Extract the [X, Y] coordinate from the center of the cell holding the provided text.  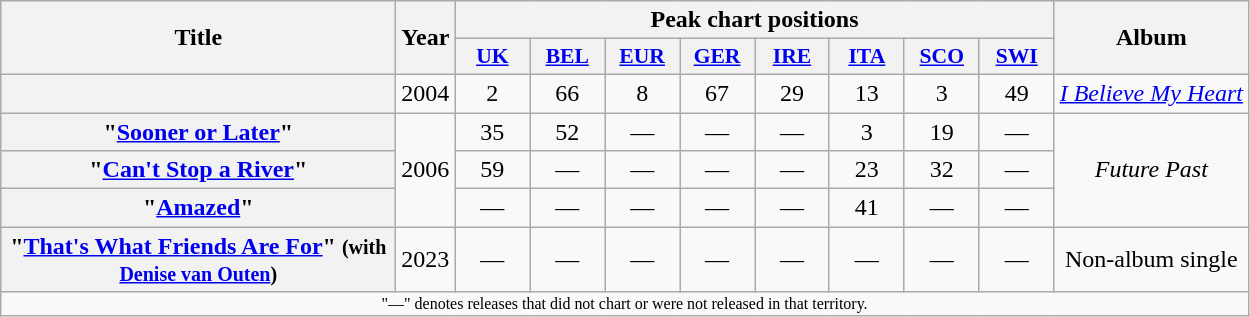
Title [198, 38]
2023 [426, 260]
"Sooner or Later" [198, 131]
13 [866, 93]
BEL [568, 57]
23 [866, 170]
49 [1016, 93]
41 [866, 208]
19 [942, 131]
35 [492, 131]
"—" denotes releases that did not chart or were not released in that territory. [625, 304]
"Amazed" [198, 208]
66 [568, 93]
IRE [792, 57]
ITA [866, 57]
UK [492, 57]
Non-album single [1151, 260]
EUR [642, 57]
SCO [942, 57]
8 [642, 93]
29 [792, 93]
SWI [1016, 57]
59 [492, 170]
Future Past [1151, 169]
"That's What Friends Are For" (with Denise van Outen) [198, 260]
Year [426, 38]
2 [492, 93]
2004 [426, 93]
Peak chart positions [754, 20]
GER [718, 57]
52 [568, 131]
I Believe My Heart [1151, 93]
32 [942, 170]
67 [718, 93]
"Can't Stop a River" [198, 170]
2006 [426, 169]
Album [1151, 38]
